Detect which cell encompasses the target text, then output its [X, Y] center coordinate. 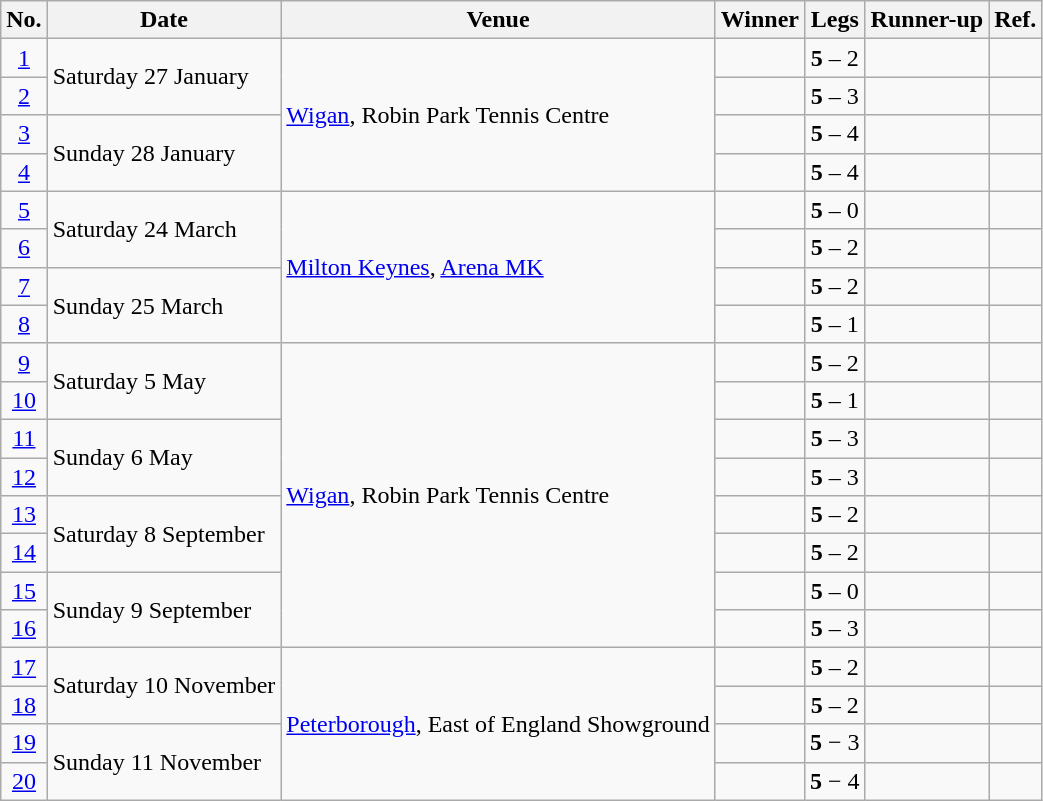
Sunday 25 March [164, 305]
Winner [760, 20]
Sunday 11 November [164, 762]
Ref. [1016, 20]
13 [24, 515]
Sunday 6 May [164, 457]
11 [24, 438]
20 [24, 781]
No. [24, 20]
Runner-up [927, 20]
2 [24, 96]
15 [24, 591]
Saturday 27 January [164, 77]
17 [24, 667]
18 [24, 705]
9 [24, 362]
16 [24, 629]
Date [164, 20]
Legs [834, 20]
Saturday 5 May [164, 381]
8 [24, 324]
Sunday 28 January [164, 153]
Peterborough, East of England Showground [498, 724]
Milton Keynes, Arena MK [498, 267]
Saturday 10 November [164, 686]
4 [24, 172]
1 [24, 58]
7 [24, 286]
3 [24, 134]
5 [24, 210]
10 [24, 400]
Saturday 8 September [164, 534]
Sunday 9 September [164, 610]
Saturday 24 March [164, 229]
5 − 3 [834, 743]
19 [24, 743]
5 − 4 [834, 781]
14 [24, 553]
Venue [498, 20]
12 [24, 477]
6 [24, 248]
